Extract the (X, Y) coordinate from the center of the cell holding the provided text.  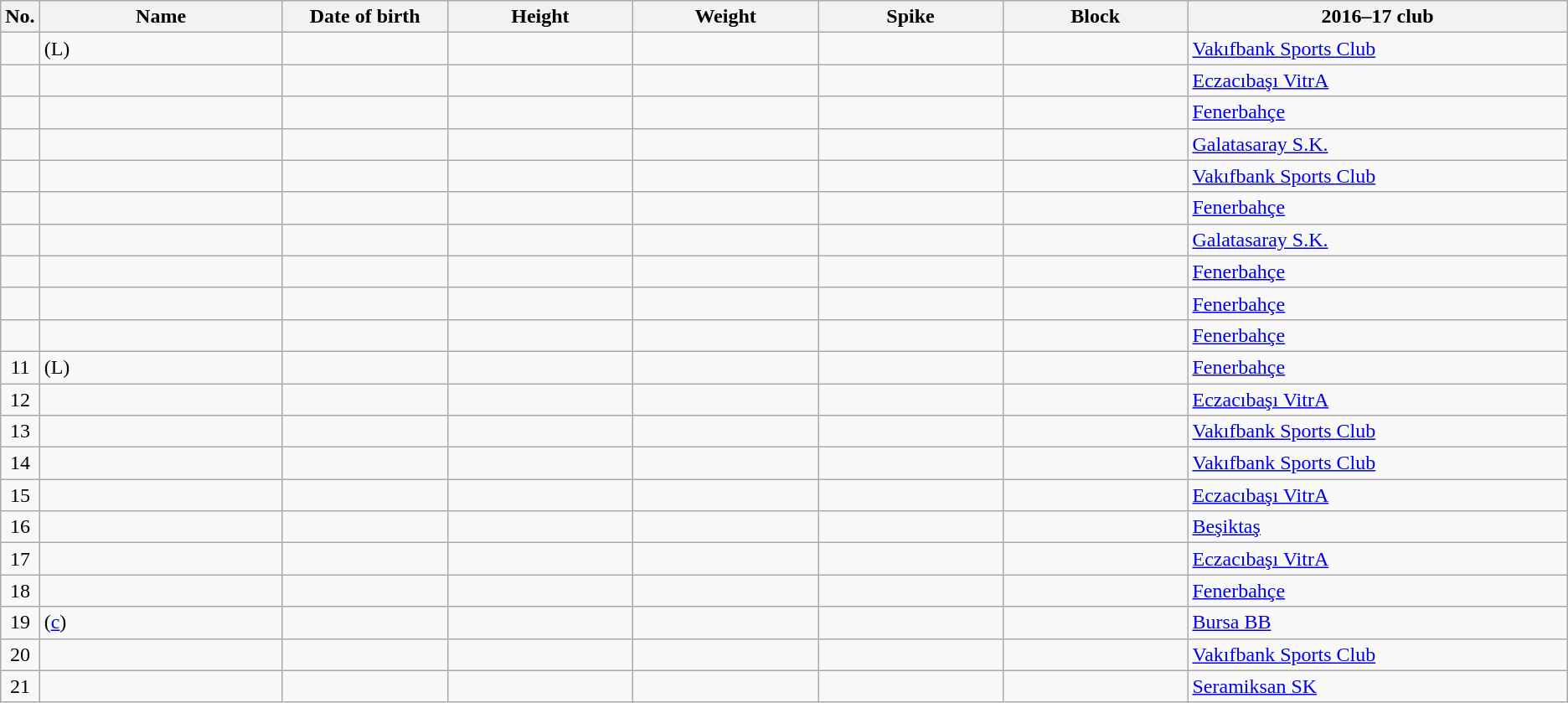
Bursa BB (1377, 623)
Weight (725, 17)
Date of birth (365, 17)
Height (539, 17)
18 (20, 591)
12 (20, 400)
11 (20, 367)
16 (20, 527)
19 (20, 623)
14 (20, 463)
Beşiktaş (1377, 527)
Seramiksan SK (1377, 686)
Name (161, 17)
13 (20, 432)
20 (20, 654)
2016–17 club (1377, 17)
(c) (161, 623)
21 (20, 686)
Spike (911, 17)
17 (20, 559)
15 (20, 495)
Block (1096, 17)
No. (20, 17)
